Determine the (X, Y) coordinate at the center of the cell enclosing the given text.  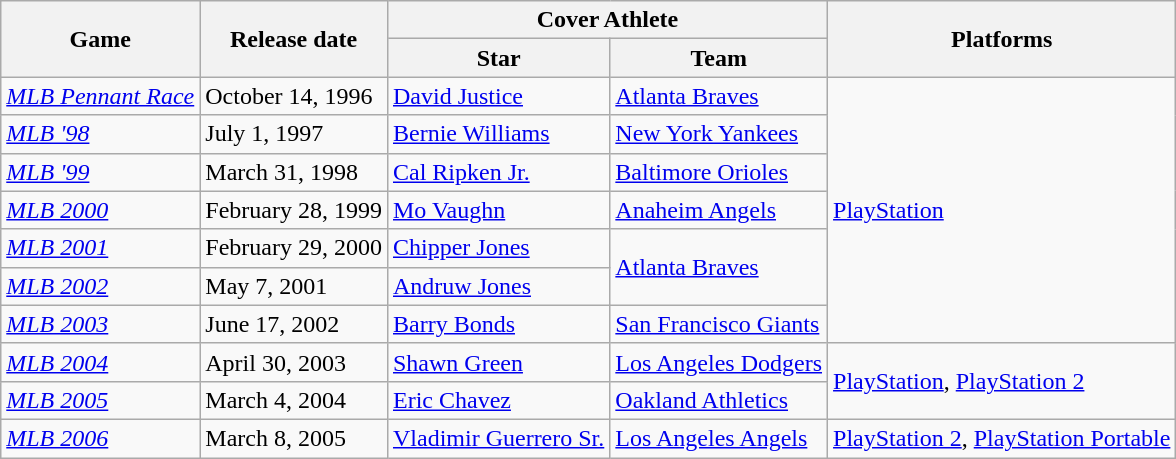
Bernie Williams (498, 134)
Game (100, 39)
Star (498, 58)
February 28, 1999 (294, 210)
Los Angeles Dodgers (719, 362)
Andruw Jones (498, 286)
Barry Bonds (498, 324)
Chipper Jones (498, 248)
MLB '99 (100, 172)
Cover Athlete (607, 20)
MLB 2001 (100, 248)
Vladimir Guerrero Sr. (498, 438)
March 31, 1998 (294, 172)
April 30, 2003 (294, 362)
March 4, 2004 (294, 400)
MLB 2004 (100, 362)
Cal Ripken Jr. (498, 172)
MLB 2000 (100, 210)
October 14, 1996 (294, 96)
Release date (294, 39)
February 29, 2000 (294, 248)
June 17, 2002 (294, 324)
Baltimore Orioles (719, 172)
Platforms (1002, 39)
MLB 2005 (100, 400)
PlayStation (1002, 210)
May 7, 2001 (294, 286)
MLB 2006 (100, 438)
Mo Vaughn (498, 210)
New York Yankees (719, 134)
MLB 2003 (100, 324)
MLB 2002 (100, 286)
MLB '98 (100, 134)
Oakland Athletics (719, 400)
March 8, 2005 (294, 438)
Eric Chavez (498, 400)
David Justice (498, 96)
Shawn Green (498, 362)
July 1, 1997 (294, 134)
Anaheim Angels (719, 210)
Los Angeles Angels (719, 438)
MLB Pennant Race (100, 96)
PlayStation 2, PlayStation Portable (1002, 438)
PlayStation, PlayStation 2 (1002, 381)
Team (719, 58)
San Francisco Giants (719, 324)
